Determine the (X, Y) coordinate at the center of the cell enclosing the given text.  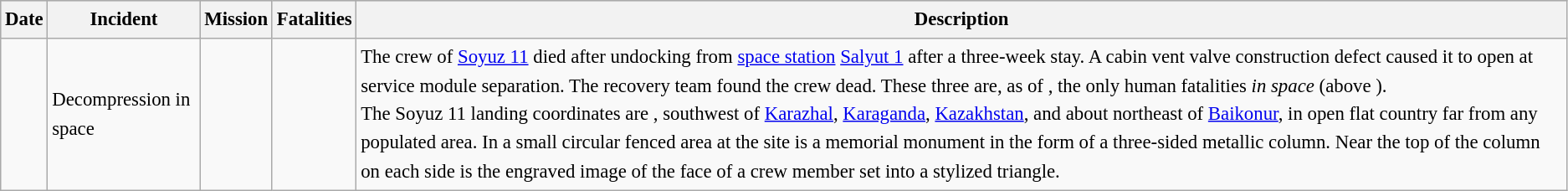
Decompression in space (124, 115)
Incident (124, 20)
Mission (236, 20)
Description (962, 20)
Fatalities (314, 20)
Date (24, 20)
